Find where the given text appears and provide that cell's center as (x, y) coordinate. 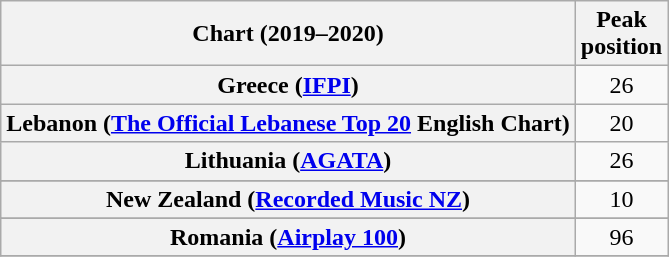
Chart (2019–2020) (288, 34)
Romania (Airplay 100) (288, 237)
New Zealand (Recorded Music NZ) (288, 199)
10 (621, 199)
Lithuania (AGATA) (288, 161)
Lebanon (The Official Lebanese Top 20 English Chart) (288, 123)
96 (621, 237)
20 (621, 123)
Greece (IFPI) (288, 85)
Peakposition (621, 34)
